Provide the (X, Y) coordinate of the cell's center where the given text is located.  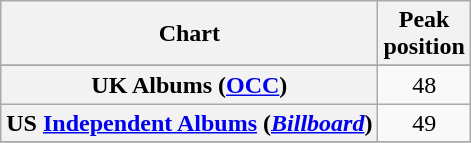
Chart (190, 34)
Peakposition (424, 34)
48 (424, 85)
US Independent Albums (Billboard) (190, 123)
49 (424, 123)
UK Albums (OCC) (190, 85)
